Return (x, y) of the center of cell containing provided text 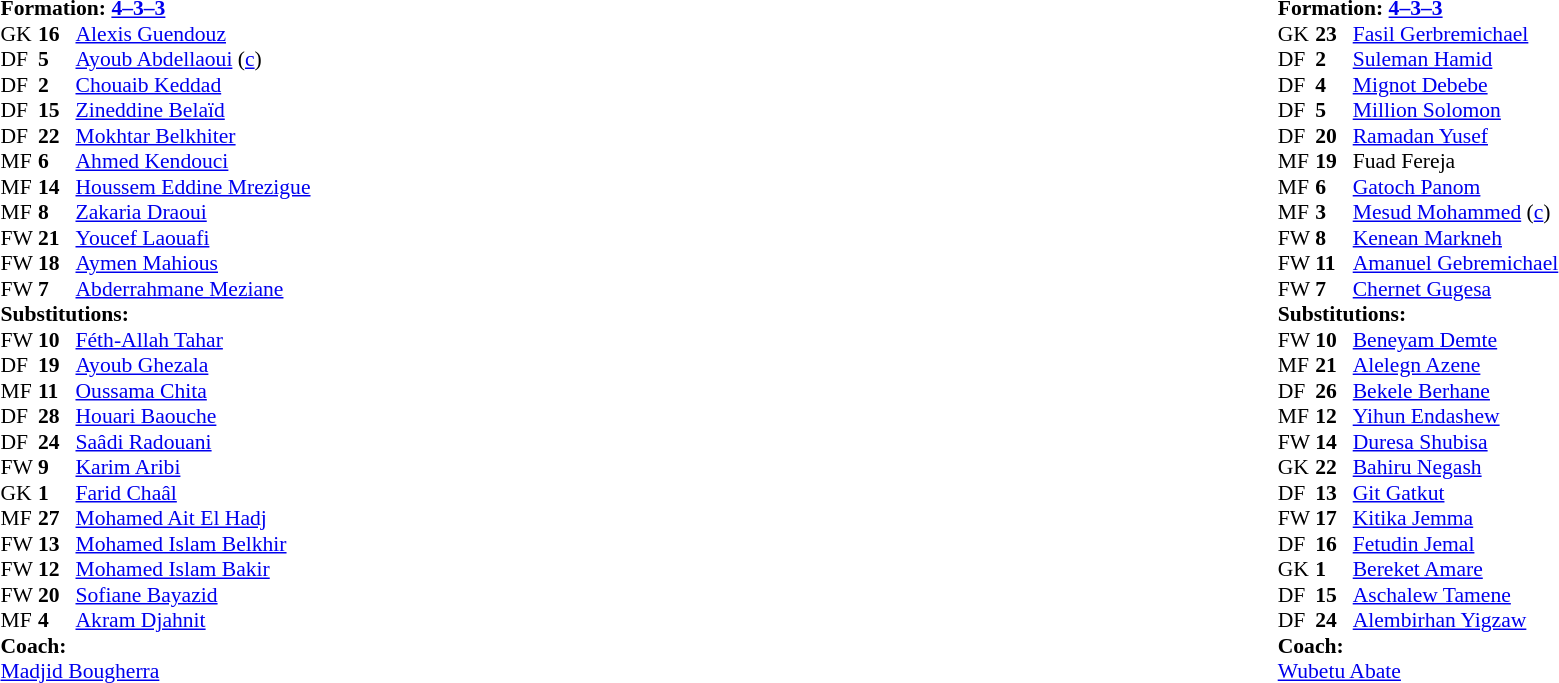
Chernet Gugesa (1456, 289)
Git Gatkut (1456, 493)
Gatoch Panom (1456, 187)
Houari Baouche (194, 417)
Sofiane Bayazid (194, 595)
Aymen Mahious (194, 263)
Ramadan Yusef (1456, 136)
Bekele Berhane (1456, 391)
Bahiru Negash (1456, 467)
Fasil Gerbremichael (1456, 34)
Beneyam Demte (1456, 340)
Karim Aribi (194, 467)
23 (1334, 34)
3 (1334, 213)
Abderrahmane Meziane (194, 289)
Farid Chaâl (194, 493)
Alembirhan Yigzaw (1456, 621)
26 (1334, 391)
9 (57, 467)
Duresa Shubisa (1456, 442)
Chouaib Keddad (194, 85)
Mignot Debebe (1456, 85)
Aschalew Tamene (1456, 595)
Féth-Allah Tahar (194, 340)
Mesud Mohammed (c) (1456, 213)
Fetudin Jemal (1456, 544)
Million Solomon (1456, 111)
18 (57, 263)
Zineddine Belaïd (194, 111)
Ahmed Kendouci (194, 161)
Ayoub Ghezala (194, 365)
Amanuel Gebremichael (1456, 263)
Mohamed Islam Bakir (194, 569)
Fuad Fereja (1456, 161)
Zakaria Draoui (194, 213)
Bereket Amare (1456, 569)
17 (1334, 519)
27 (57, 519)
Yihun Endashew (1456, 417)
Oussama Chita (194, 391)
Suleman Hamid (1456, 59)
Kenean Markneh (1456, 238)
Saâdi Radouani (194, 442)
Alelegn Azene (1456, 365)
Alexis Guendouz (194, 34)
Ayoub Abdellaoui (c) (194, 59)
Mohamed Ait El Hadj (194, 519)
Mokhtar Belkhiter (194, 136)
Houssem Eddine Mrezigue (194, 187)
28 (57, 417)
Akram Djahnit (194, 621)
Youcef Laouafi (194, 238)
Mohamed Islam Belkhir (194, 544)
Kitika Jemma (1456, 519)
